For the text-containing cell, return its midpoint in [x, y] coordinate format. 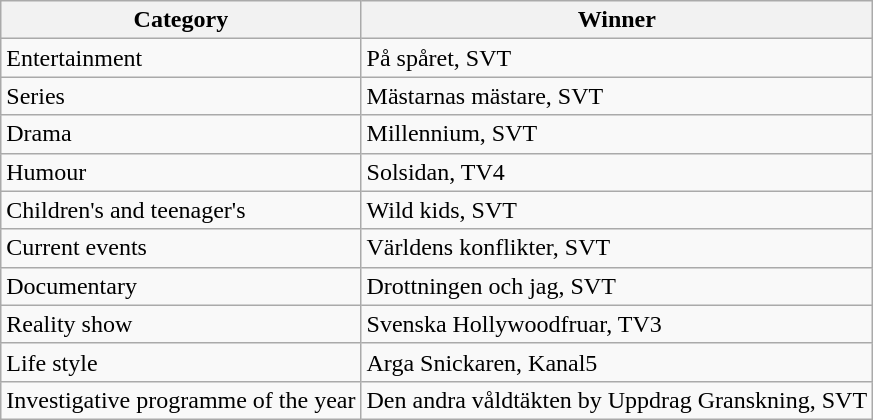
Mästarnas mästare, SVT [617, 96]
Current events [181, 248]
Drottningen och jag, SVT [617, 286]
På spåret, SVT [617, 58]
Reality show [181, 324]
Den andra våldtäkten by Uppdrag Granskning, SVT [617, 400]
Documentary [181, 286]
Children's and teenager's [181, 210]
Humour [181, 172]
Entertainment [181, 58]
Investigative programme of the year [181, 400]
Winner [617, 20]
Solsidan, TV4 [617, 172]
Life style [181, 362]
Svenska Hollywoodfruar, TV3 [617, 324]
Millennium, SVT [617, 134]
Category [181, 20]
Wild kids, SVT [617, 210]
Series [181, 96]
Världens konflikter, SVT [617, 248]
Arga Snickaren, Kanal5 [617, 362]
Drama [181, 134]
